Return [x, y] of the center of cell containing provided text 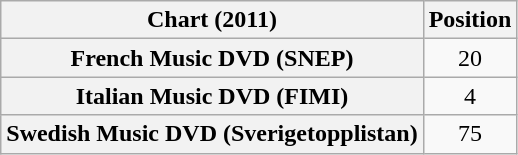
Italian Music DVD (FIMI) [212, 96]
20 [470, 58]
Swedish Music DVD (Sverigetopplistan) [212, 134]
Chart (2011) [212, 20]
4 [470, 96]
Position [470, 20]
75 [470, 134]
French Music DVD (SNEP) [212, 58]
